Return [x, y] of the center of cell containing provided text 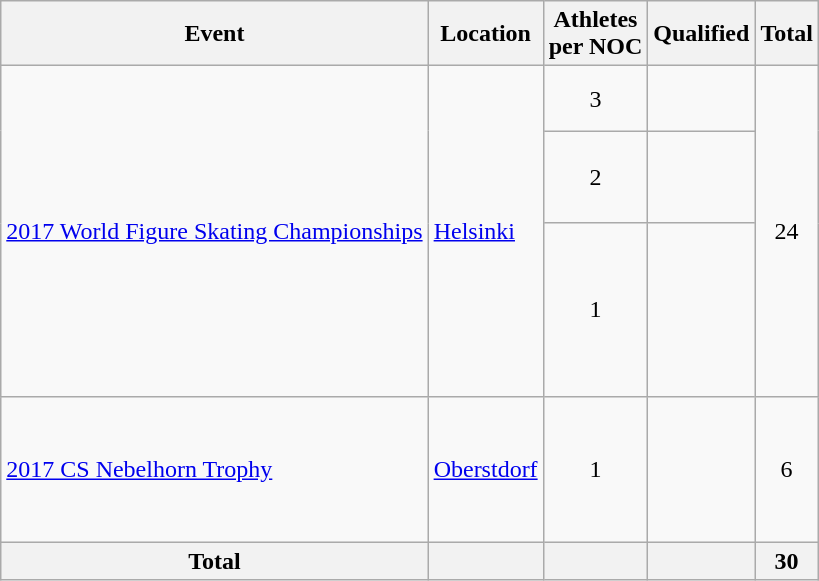
Athletes per NOC [596, 34]
2017 CS Nebelhorn Trophy [214, 469]
Qualified [702, 34]
3 [596, 98]
Location [486, 34]
30 [787, 561]
Oberstdorf [486, 469]
Helsinki [486, 231]
Event [214, 34]
24 [787, 231]
6 [787, 469]
2017 World Figure Skating Championships [214, 231]
2 [596, 177]
